Capture the cell that displays the provided text and extract its [x, y] central coordinate. 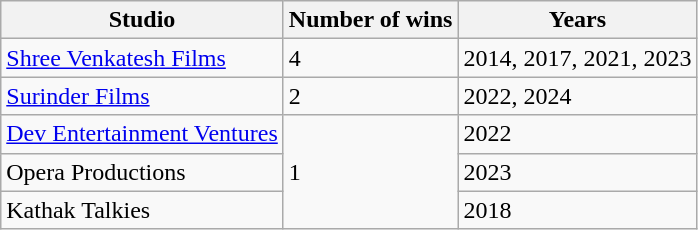
Shree Venkatesh Films [142, 58]
2014, 2017, 2021, 2023 [578, 58]
Kathak Talkies [142, 210]
Years [578, 20]
Surinder Films [142, 96]
Studio [142, 20]
Number of wins [370, 20]
Dev Entertainment Ventures [142, 134]
2022 [578, 134]
2023 [578, 172]
2 [370, 96]
4 [370, 58]
1 [370, 172]
2018 [578, 210]
Opera Productions [142, 172]
2022, 2024 [578, 96]
